Return the (X, Y) coordinate for the center point of the cell that contains the specified text.  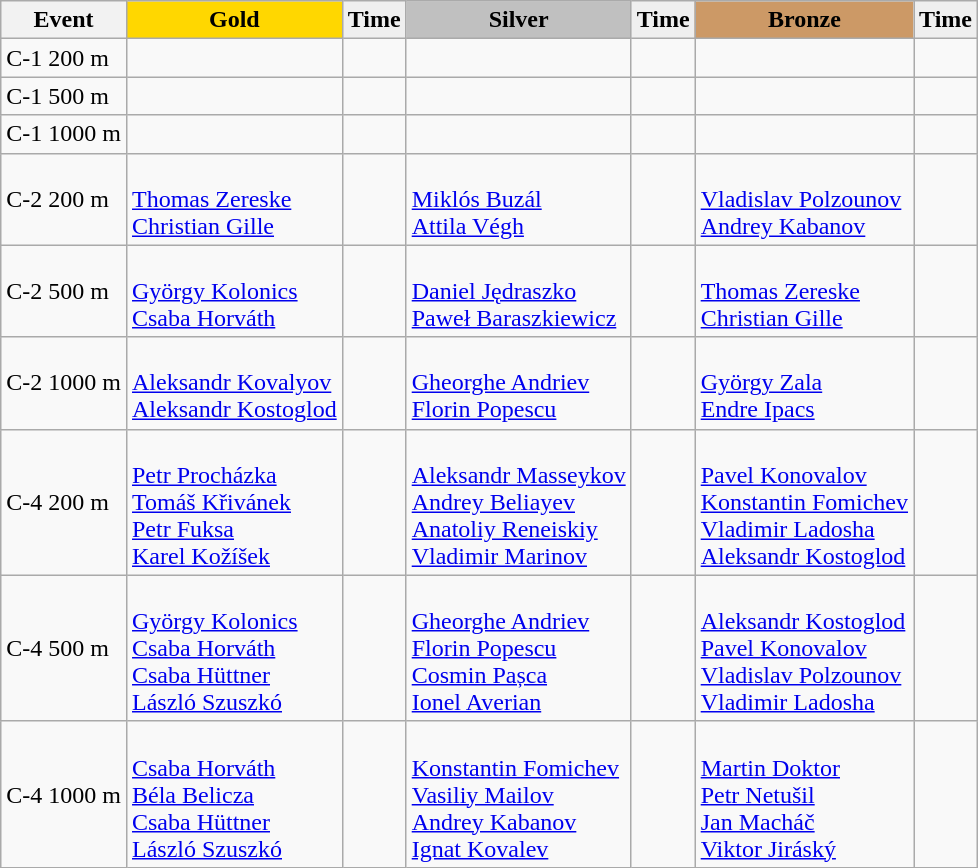
C-2 200 m (64, 199)
Aleksandr KostoglodPavel KonovalovVladislav PolzounovVladimir Ladosha (804, 648)
György KolonicsCsaba HorváthCsaba HüttnerLászló Szuszkó (234, 648)
Gheorghe AndrievFlorin PopescuCosmin PașcaIonel Averian (518, 648)
Csaba HorváthBéla BeliczaCsaba HüttnerLászló Szuszkó (234, 794)
György KolonicsCsaba Horváth (234, 291)
Gheorghe AndrievFlorin Popescu (518, 383)
Aleksandr MasseykovAndrey BeliayevAnatoliy ReneiskiyVladimir Marinov (518, 502)
György ZalaEndre Ipacs (804, 383)
Pavel KonovalovKonstantin FomichevVladimir LadoshaAleksandr Kostoglod (804, 502)
C-1 200 m (64, 58)
C-4 200 m (64, 502)
Gold (234, 20)
Event (64, 20)
Daniel JędraszkoPaweł Baraszkiewicz (518, 291)
Bronze (804, 20)
Vladislav PolzounovAndrey Kabanov (804, 199)
Martin DoktorPetr NetušilJan MacháčViktor Jiráský (804, 794)
C-1 1000 m (64, 134)
Petr ProcházkaTomáš KřivánekPetr FuksaKarel Kožíšek (234, 502)
C-4 1000 m (64, 794)
Konstantin FomichevVasiliy MailovAndrey KabanovIgnat Kovalev (518, 794)
C-2 500 m (64, 291)
Silver (518, 20)
Miklós BuzálAttila Végh (518, 199)
C-4 500 m (64, 648)
Aleksandr KovalyovAleksandr Kostoglod (234, 383)
C-1 500 m (64, 96)
C-2 1000 m (64, 383)
